Pinpoint the cell where the given text exists, returning its [X, Y] midpoint coordinate. 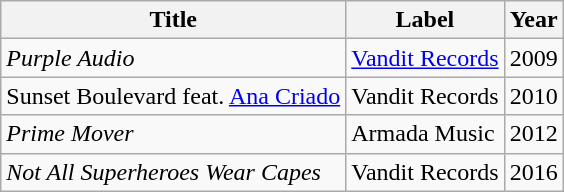
2016 [534, 172]
2012 [534, 134]
Year [534, 20]
Title [174, 20]
Armada Music [425, 134]
Prime Mover [174, 134]
Not All Superheroes Wear Capes [174, 172]
Label [425, 20]
2010 [534, 96]
Purple Audio [174, 58]
2009 [534, 58]
Sunset Boulevard feat. Ana Criado [174, 96]
